Find where the given text appears and provide that cell's center as [x, y] coordinate. 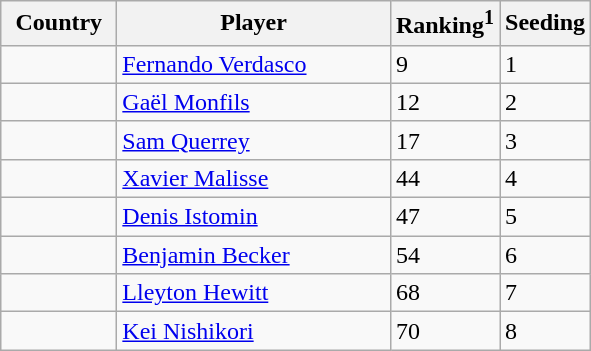
Lleyton Hewitt [254, 293]
8 [546, 331]
6 [546, 255]
Gaël Monfils [254, 102]
Seeding [546, 24]
9 [444, 64]
1 [546, 64]
54 [444, 255]
Sam Querrey [254, 140]
47 [444, 217]
Country [59, 24]
Denis Istomin [254, 217]
17 [444, 140]
Player [254, 24]
5 [546, 217]
68 [444, 293]
7 [546, 293]
44 [444, 178]
2 [546, 102]
4 [546, 178]
70 [444, 331]
Ranking1 [444, 24]
3 [546, 140]
Kei Nishikori [254, 331]
12 [444, 102]
Fernando Verdasco [254, 64]
Benjamin Becker [254, 255]
Xavier Malisse [254, 178]
